Output the (x, y) coordinate of the center of the cell containing the given text.  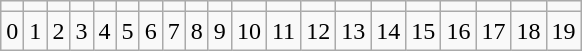
12 (318, 31)
0 (12, 31)
1 (36, 31)
5 (128, 31)
18 (528, 31)
9 (220, 31)
8 (196, 31)
14 (388, 31)
11 (283, 31)
4 (104, 31)
7 (174, 31)
6 (150, 31)
15 (424, 31)
10 (248, 31)
2 (58, 31)
16 (458, 31)
3 (82, 31)
19 (564, 31)
13 (354, 31)
17 (494, 31)
